Search for the cell housing the specified text and yield its [x, y] center coordinate. 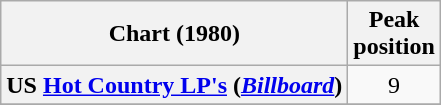
US Hot Country LP's (Billboard) [174, 85]
9 [394, 85]
Chart (1980) [174, 34]
Peakposition [394, 34]
